Output the (x, y) coordinate of the center of the cell containing the given text.  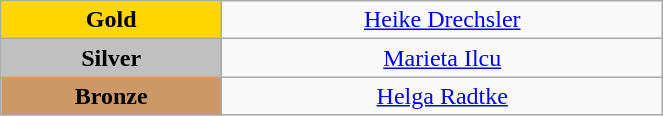
Heike Drechsler (442, 20)
Marieta Ilcu (442, 58)
Bronze (112, 96)
Gold (112, 20)
Silver (112, 58)
Helga Radtke (442, 96)
